Identify which cell holds the provided text, then report its (x, y) central coordinate. 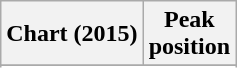
Chart (2015) (72, 34)
Peakposition (189, 34)
